Pinpoint the cell where the given text exists, returning its [x, y] midpoint coordinate. 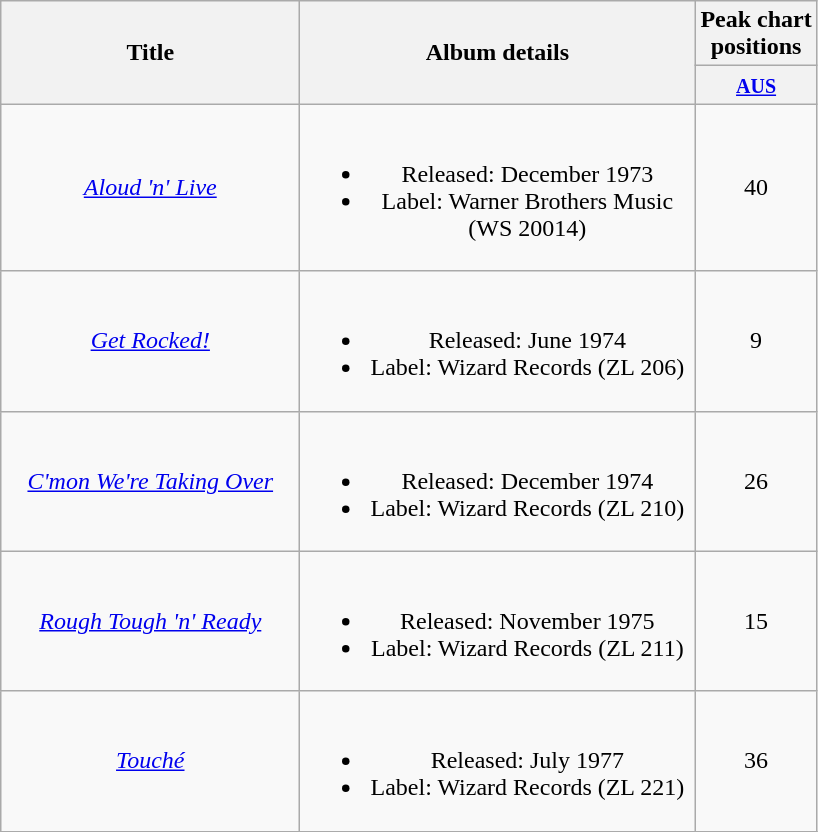
AUS [756, 85]
Aloud 'n' Live [150, 188]
Released: June 1974Label: Wizard Records (ZL 206) [498, 341]
Released: November 1975Label: Wizard Records (ZL 211) [498, 621]
15 [756, 621]
C'mon We're Taking Over [150, 481]
Album details [498, 52]
Title [150, 52]
Released: July 1977Label: Wizard Records (ZL 221) [498, 761]
9 [756, 341]
Released: December 1973Label: Warner Brothers Music (WS 20014) [498, 188]
36 [756, 761]
Get Rocked! [150, 341]
Released: December 1974Label: Wizard Records (ZL 210) [498, 481]
Touché [150, 761]
Peak chartpositions [756, 34]
26 [756, 481]
40 [756, 188]
Rough Tough 'n' Ready [150, 621]
